Search for the cell housing the specified text and yield its (X, Y) center coordinate. 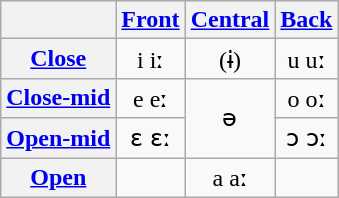
a aː (230, 178)
(ɨ) (230, 59)
Back (306, 20)
ə (230, 118)
ɛ ɛː (150, 138)
Open (58, 178)
i iː (150, 59)
Central (230, 20)
Open-mid (58, 138)
u uː (306, 59)
Front (150, 20)
ɔ ɔː (306, 138)
Close (58, 59)
e eː (150, 98)
Close-mid (58, 98)
o oː (306, 98)
